Return the [x, y] coordinate for the center point of the cell that contains the specified text.  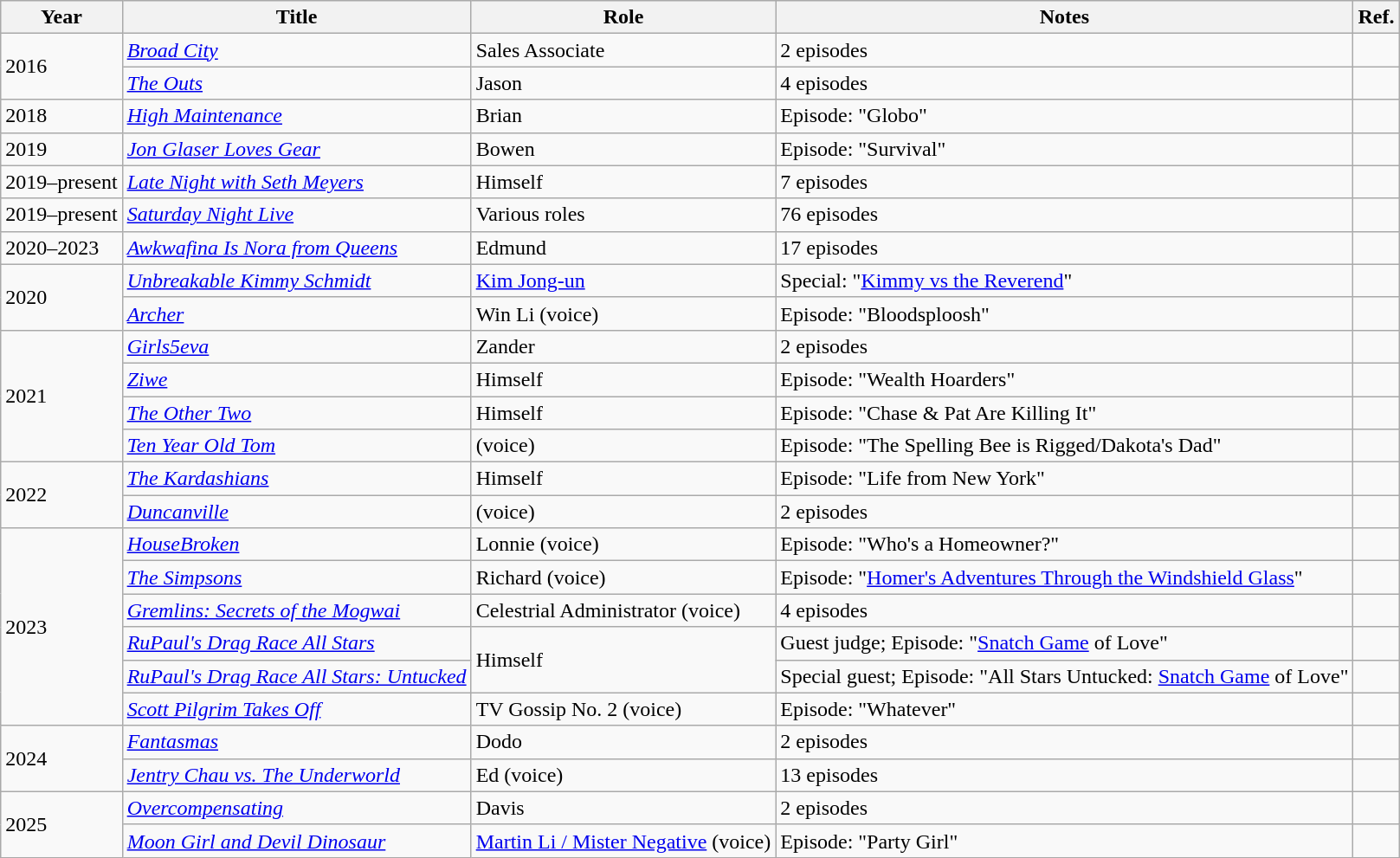
Saturday Night Live [296, 215]
2020–2023 [61, 248]
Ref. [1377, 17]
Celestrial Administrator (voice) [623, 610]
Episode: "Chase & Pat Are Killing It" [1065, 413]
Sales Associate [623, 50]
Girls5eva [296, 346]
Davis [623, 808]
Brian [623, 116]
Episode: "Party Girl" [1065, 841]
Ziwe [296, 379]
Broad City [296, 50]
Edmund [623, 248]
Zander [623, 346]
2016 [61, 67]
Episode: "Globo" [1065, 116]
2022 [61, 495]
TV Gossip No. 2 (voice) [623, 709]
Duncanville [296, 512]
7 episodes [1065, 182]
2020 [61, 297]
Unbreakable Kimmy Schmidt [296, 281]
RuPaul's Drag Race All Stars: Untucked [296, 676]
The Kardashians [296, 479]
Episode: "Whatever" [1065, 709]
Overcompensating [296, 808]
Notes [1065, 17]
Moon Girl and Devil Dinosaur [296, 841]
The Outs [296, 83]
Special: "Kimmy vs the Reverend" [1065, 281]
Jason [623, 83]
The Simpsons [296, 577]
Episode: "Life from New York" [1065, 479]
Various roles [623, 215]
Ten Year Old Tom [296, 446]
Episode: "Who's a Homeowner?" [1065, 545]
17 episodes [1065, 248]
Title [296, 17]
The Other Two [296, 413]
Awkwafina Is Nora from Queens [296, 248]
13 episodes [1065, 775]
Episode: "Wealth Hoarders" [1065, 379]
Guest judge; Episode: "Snatch Game of Love" [1065, 643]
Ed (voice) [623, 775]
Martin Li / Mister Negative (voice) [623, 841]
2023 [61, 627]
Scott Pilgrim Takes Off [296, 709]
Special guest; Episode: "All Stars Untucked: Snatch Game of Love" [1065, 676]
Episode: "Survival" [1065, 149]
Archer [296, 313]
Dodo [623, 742]
Jon Glaser Loves Gear [296, 149]
Kim Jong-un [623, 281]
Win Li (voice) [623, 313]
RuPaul's Drag Race All Stars [296, 643]
2021 [61, 396]
Episode: "Homer's Adventures Through the Windshield Glass" [1065, 577]
2019 [61, 149]
2018 [61, 116]
High Maintenance [296, 116]
Bowen [623, 149]
Richard (voice) [623, 577]
Gremlins: Secrets of the Mogwai [296, 610]
Role [623, 17]
Jentry Chau vs. The Underworld [296, 775]
76 episodes [1065, 215]
Episode: "The Spelling Bee is Rigged/Dakota's Dad" [1065, 446]
HouseBroken [296, 545]
Episode: "Bloodsploosh" [1065, 313]
Lonnie (voice) [623, 545]
2025 [61, 824]
Fantasmas [296, 742]
Late Night with Seth Meyers [296, 182]
2024 [61, 758]
Year [61, 17]
